Pinpoint the cell where the given text exists, returning its [X, Y] midpoint coordinate. 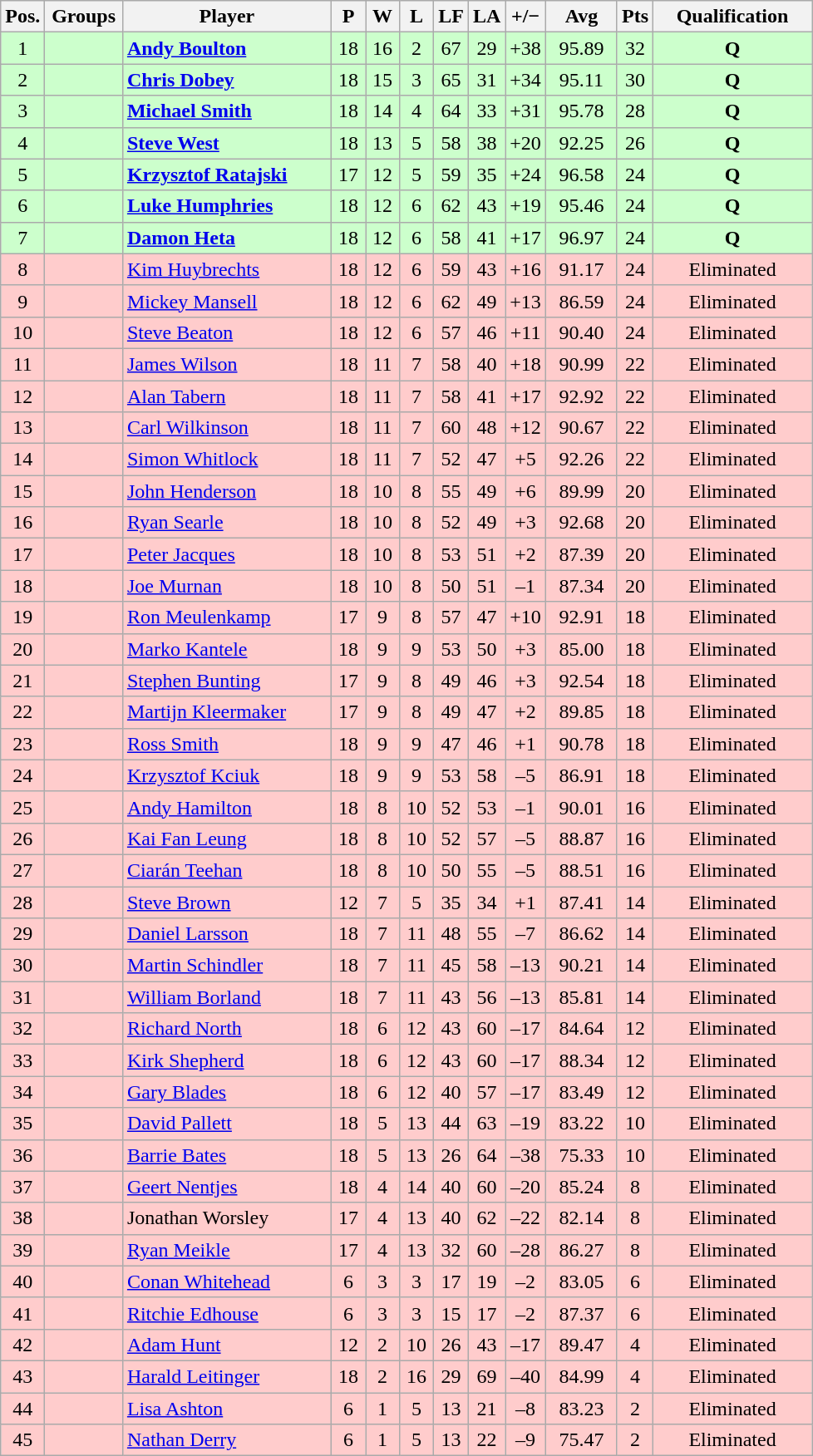
37 [23, 1187]
Steve Brown [226, 902]
Andy Boulton [226, 48]
84.64 [581, 1029]
+38 [525, 48]
+20 [525, 143]
67 [451, 48]
+12 [525, 428]
88.87 [581, 839]
85.81 [581, 997]
39 [23, 1250]
Ryan Searle [226, 523]
+34 [525, 80]
87.37 [581, 1313]
Avg [581, 17]
Qualification [733, 17]
56 [486, 997]
63 [486, 1124]
Martijn Kleermaker [226, 712]
Luke Humphries [226, 206]
85.00 [581, 649]
87.39 [581, 554]
Ron Meulenkamp [226, 617]
90.01 [581, 807]
Kim Huybrechts [226, 269]
Chris Dobey [226, 80]
42 [23, 1345]
Harald Leitinger [226, 1376]
Alan Tabern [226, 396]
90.99 [581, 364]
Peter Jacques [226, 554]
P [347, 17]
82.14 [581, 1218]
96.97 [581, 238]
84.99 [581, 1376]
Adam Hunt [226, 1345]
Kirk Shepherd [226, 1060]
87.41 [581, 902]
Joe Murnan [226, 586]
+31 [525, 111]
+18 [525, 364]
+5 [525, 460]
83.22 [581, 1124]
92.68 [581, 523]
Marko Kantele [226, 649]
LA [486, 17]
89.99 [581, 491]
Mickey Mansell [226, 301]
+24 [525, 175]
Player [226, 17]
John Henderson [226, 491]
Geert Nentjes [226, 1187]
+13 [525, 301]
–8 [525, 1409]
+/− [525, 17]
92.91 [581, 617]
91.17 [581, 269]
Krzysztof Ratajski [226, 175]
65 [451, 80]
Gary Blades [226, 1092]
L [417, 17]
James Wilson [226, 364]
88.51 [581, 870]
Stephen Bunting [226, 681]
Lisa Ashton [226, 1409]
–9 [525, 1440]
27 [23, 870]
Kai Fan Leung [226, 839]
23 [23, 744]
Simon Whitlock [226, 460]
Pts [635, 17]
90.78 [581, 744]
–40 [525, 1376]
25 [23, 807]
75.33 [581, 1155]
+11 [525, 332]
Ritchie Edhouse [226, 1313]
LF [451, 17]
William Borland [226, 997]
87.34 [581, 586]
–7 [525, 934]
Groups [84, 17]
88.34 [581, 1060]
86.27 [581, 1250]
95.46 [581, 206]
–38 [525, 1155]
Ryan Meikle [226, 1250]
Conan Whitehead [226, 1281]
36 [23, 1155]
Carl Wilkinson [226, 428]
Jonathan Worsley [226, 1218]
Ross Smith [226, 744]
David Pallett [226, 1124]
90.67 [581, 428]
+16 [525, 269]
W [382, 17]
–19 [525, 1124]
Andy Hamilton [226, 807]
Steve West [226, 143]
75.47 [581, 1440]
92.54 [581, 681]
90.21 [581, 966]
83.05 [581, 1281]
–22 [525, 1218]
92.92 [581, 396]
Steve Beaton [226, 332]
86.59 [581, 301]
Barrie Bates [226, 1155]
Daniel Larsson [226, 934]
Richard North [226, 1029]
95.78 [581, 111]
86.62 [581, 934]
85.24 [581, 1187]
89.47 [581, 1345]
95.89 [581, 48]
+10 [525, 617]
83.23 [581, 1409]
Damon Heta [226, 238]
92.25 [581, 143]
89.85 [581, 712]
92.26 [581, 460]
Krzysztof Kciuk [226, 775]
83.49 [581, 1092]
90.40 [581, 332]
Martin Schindler [226, 966]
Michael Smith [226, 111]
+19 [525, 206]
69 [486, 1376]
Nathan Derry [226, 1440]
–28 [525, 1250]
Pos. [23, 17]
Ciarán Teehan [226, 870]
96.58 [581, 175]
86.91 [581, 775]
95.11 [581, 80]
+6 [525, 491]
–20 [525, 1187]
